Locate the cell with the specified text and output its [x, y] center coordinate. 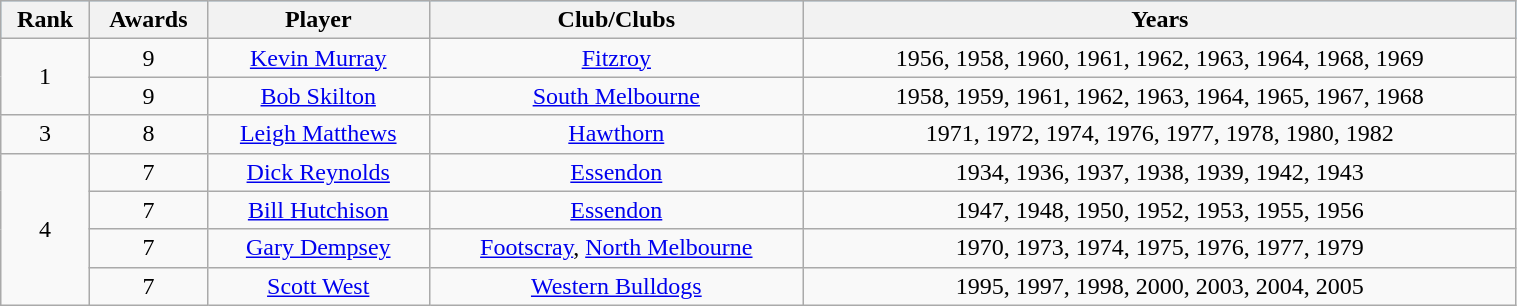
Awards [148, 20]
Player [318, 20]
Bill Hutchison [318, 210]
Club/Clubs [616, 20]
Scott West [318, 286]
South Melbourne [616, 96]
1956, 1958, 1960, 1961, 1962, 1963, 1964, 1968, 1969 [1160, 58]
1947, 1948, 1950, 1952, 1953, 1955, 1956 [1160, 210]
Years [1160, 20]
Rank [46, 20]
1934, 1936, 1937, 1938, 1939, 1942, 1943 [1160, 172]
4 [46, 229]
1995, 1997, 1998, 2000, 2003, 2004, 2005 [1160, 286]
Hawthorn [616, 134]
8 [148, 134]
Kevin Murray [318, 58]
1970, 1973, 1974, 1975, 1976, 1977, 1979 [1160, 248]
Footscray, North Melbourne [616, 248]
1958, 1959, 1961, 1962, 1963, 1964, 1965, 1967, 1968 [1160, 96]
Fitzroy [616, 58]
1971, 1972, 1974, 1976, 1977, 1978, 1980, 1982 [1160, 134]
Dick Reynolds [318, 172]
3 [46, 134]
Bob Skilton [318, 96]
Gary Dempsey [318, 248]
Leigh Matthews [318, 134]
Western Bulldogs [616, 286]
1 [46, 77]
